Determine the (X, Y) coordinate at the center of the cell enclosing the given text.  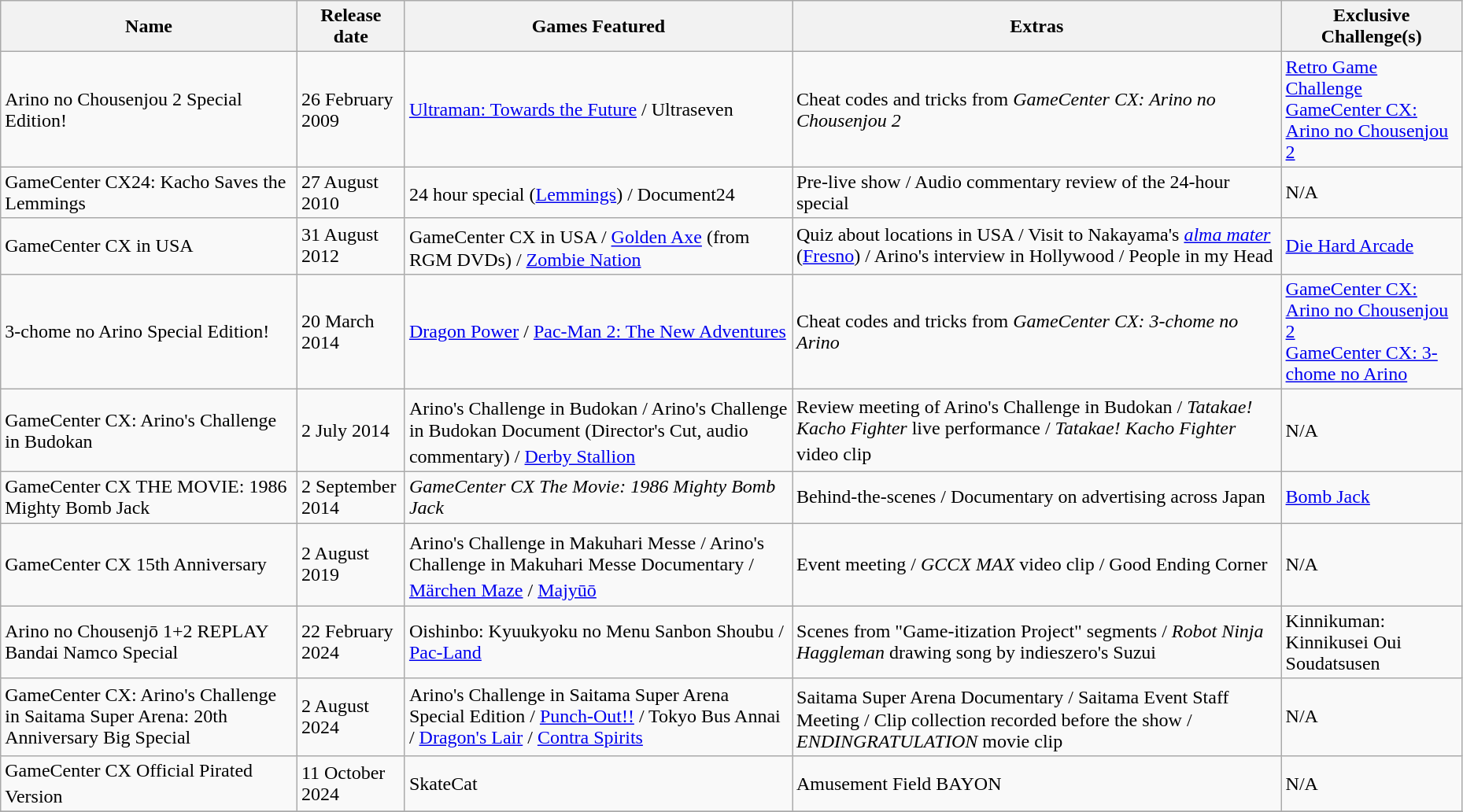
11 October 2024 (351, 784)
Event meeting / GCCX MAX video clip / Good Ending Corner (1036, 565)
GameCenter CX: Arino's Challenge in Budokan (150, 431)
Review meeting of Arino's Challenge in Budokan / Tatakae! Kacho Fighter live performance / Tatakae! Kacho Fighter video clip (1036, 431)
Games Featured (598, 27)
Extras (1036, 27)
Arino's Challenge in Makuhari Messe / Arino's Challenge in Makuhari Messe Documentary / Märchen Maze / Majyūō (598, 565)
26 February 2009 (351, 109)
20 March 2014 (351, 331)
Dragon Power / Pac-Man 2: The New Adventures (598, 331)
Cheat codes and tricks from GameCenter CX: Arino no Chousenjou 2 (1036, 109)
3-chome no Arino Special Edition! (150, 331)
Retro Game ChallengeGameCenter CX: Arino no Chousenjou 2 (1371, 109)
Saitama Super Arena Documentary / Saitama Event Staff Meeting / Clip collection recorded before the show / ENDINGRATULATION movie clip (1036, 718)
Behind-the-scenes / Documentary on advertising across Japan (1036, 497)
Ultraman: Towards the Future / Ultraseven (598, 109)
GameCenter CX 15th Anniversary (150, 565)
Die Hard Arcade (1371, 246)
Arino no Chousenjō 1+2 REPLAY Bandai Namco Special (150, 642)
GameCenter CX THE MOVIE: 1986 Mighty Bomb Jack (150, 497)
GameCenter CX: Arino's Challenge in Saitama Super Arena: 20th Anniversary Big Special (150, 718)
22 February 2024 (351, 642)
Scenes from "Game-itization Project" segments / Robot Ninja Haggleman drawing song by indieszero's Suzui (1036, 642)
Quiz about locations in USA / Visit to Nakayama's alma mater (Fresno) / Arino's interview in Hollywood / People in my Head (1036, 246)
GameCenter CX: Arino no Chousenjou 2GameCenter CX: 3-chome no Arino (1371, 331)
Release date (351, 27)
GameCenter CX Official Pirated Version (150, 784)
GameCenter CX in USA / Golden Axe (from RGM DVDs) / Zombie Nation (598, 246)
Bomb Jack (1371, 497)
2 August 2024 (351, 718)
Amusement Field BAYON (1036, 784)
2 July 2014 (351, 431)
Arino's Challenge in Budokan / Arino's Challenge in Budokan Document (Director's Cut, audio commentary) / Derby Stallion (598, 431)
Arino's Challenge in Saitama Super Arena Special Edition / Punch-Out!! / Tokyo Bus Annai / Dragon's Lair / Contra Spirits (598, 718)
SkateCat (598, 784)
24 hour special (Lemmings) / Document24 (598, 192)
GameCenter CX in USA (150, 246)
Oishinbo: Kyuukyoku no Menu Sanbon Shoubu / Pac-Land (598, 642)
Pre-live show / Audio commentary review of the 24-hour special (1036, 192)
2 August 2019 (351, 565)
GameCenter CX24: Kacho Saves the Lemmings (150, 192)
Name (150, 27)
GameCenter CX The Movie: 1986 Mighty Bomb Jack (598, 497)
Arino no Chousenjou 2 Special Edition! (150, 109)
2 September 2014 (351, 497)
Kinnikuman: Kinnikusei Oui Soudatsusen (1371, 642)
27 August 2010 (351, 192)
31 August 2012 (351, 246)
Exclusive Challenge(s) (1371, 27)
Cheat codes and tricks from GameCenter CX: 3-chome no Arino (1036, 331)
